Extract the [X, Y] coordinate from the center of the cell holding the provided text.  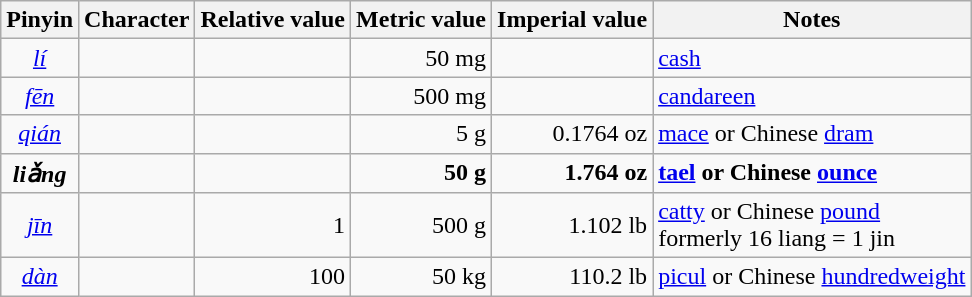
fēn [40, 96]
Relative value [273, 20]
catty or Chinese pound formerly 16 liang = 1 jin [812, 226]
1.102 lb [572, 226]
dàn [40, 277]
0.1764 oz [572, 134]
Notes [812, 20]
5 g [422, 134]
50 kg [422, 277]
100 [273, 277]
liǎng [40, 173]
500 g [422, 226]
Metric value [422, 20]
Imperial value [572, 20]
Character [137, 20]
candareen [812, 96]
110.2 lb [572, 277]
1.764 oz [572, 173]
mace or Chinese dram [812, 134]
500 mg [422, 96]
lí [40, 58]
Pinyin [40, 20]
tael or Chinese ounce [812, 173]
jīn [40, 226]
50 mg [422, 58]
qián [40, 134]
50 g [422, 173]
1 [273, 226]
picul or Chinese hundredweight [812, 277]
cash [812, 58]
